Extract the (X, Y) coordinate from the center of the cell holding the provided text.  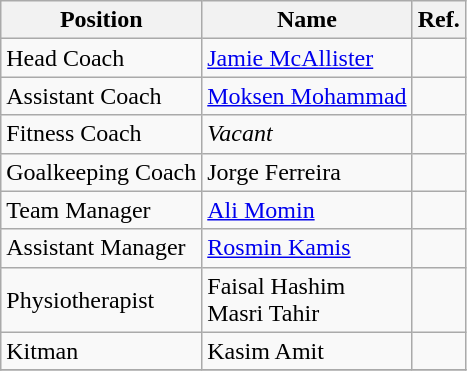
Head Coach (102, 58)
Fitness Coach (102, 134)
Faisal Hashim Masri Tahir (307, 300)
Name (307, 20)
Jorge Ferreira (307, 172)
Ali Momin (307, 210)
Assistant Manager (102, 248)
Moksen Mohammad (307, 96)
Vacant (307, 134)
Physiotherapist (102, 300)
Goalkeeping Coach (102, 172)
Rosmin Kamis (307, 248)
Kitman (102, 351)
Jamie McAllister (307, 58)
Position (102, 20)
Assistant Coach (102, 96)
Team Manager (102, 210)
Kasim Amit (307, 351)
Ref. (438, 20)
